Identify which cell holds the provided text, then report its (X, Y) central coordinate. 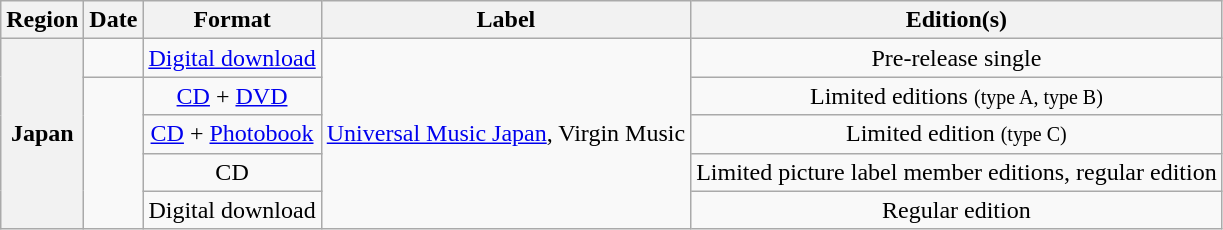
Date (114, 20)
Regular edition (957, 210)
Edition(s) (957, 20)
Label (506, 20)
Limited editions (type A, type B) (957, 96)
Limited picture label member editions, regular edition (957, 172)
CD + Photobook (232, 134)
Pre-release single (957, 58)
Limited edition (type C) (957, 134)
Japan (42, 134)
Format (232, 20)
CD (232, 172)
CD + DVD (232, 96)
Region (42, 20)
Universal Music Japan, Virgin Music (506, 134)
